Determine the (x, y) coordinate at the center of the cell enclosing the given text.  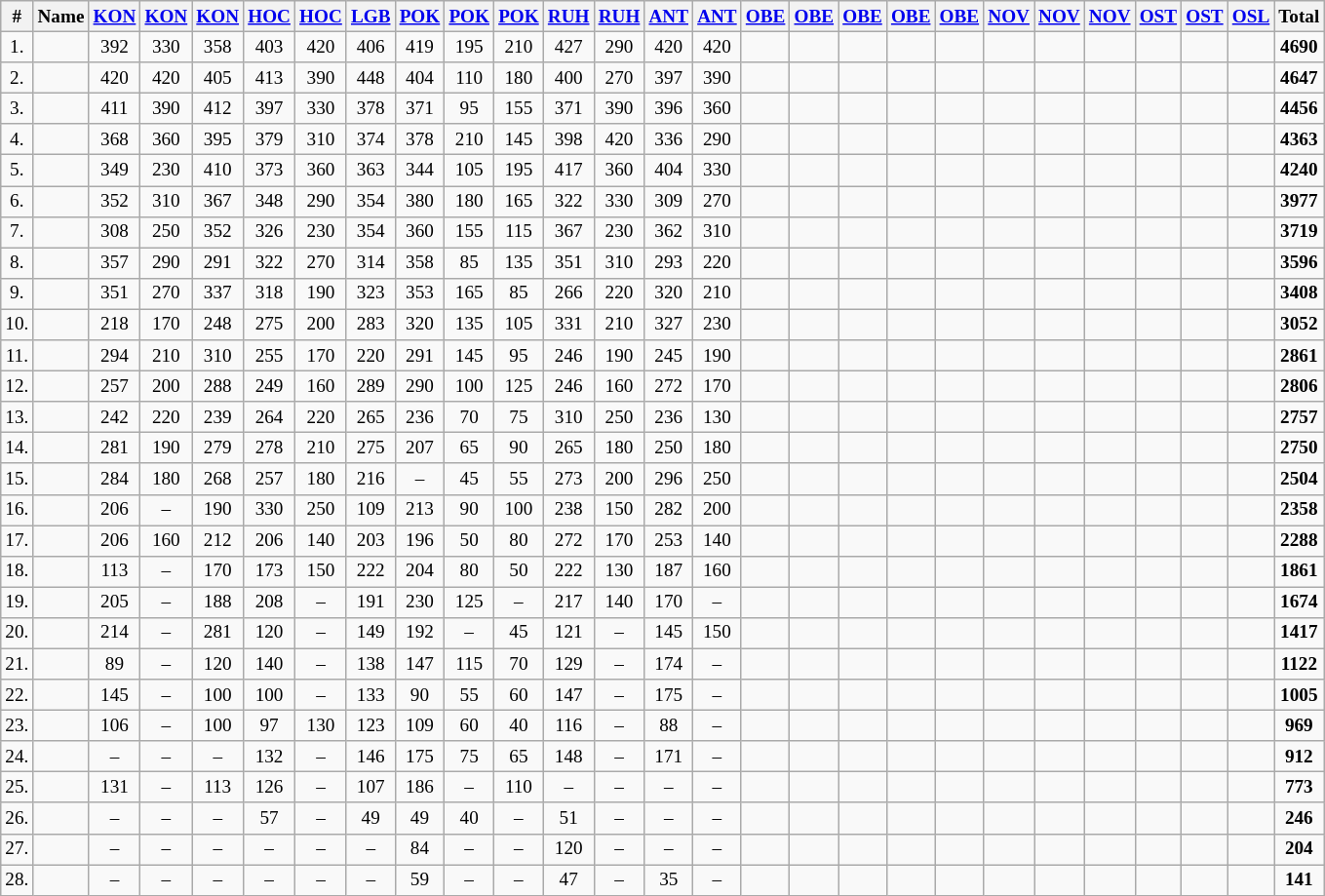
405 (218, 78)
1861 (1299, 571)
146 (370, 757)
84 (419, 849)
Name (60, 17)
293 (669, 263)
19. (18, 603)
4. (18, 139)
308 (115, 232)
362 (669, 232)
121 (568, 633)
1. (18, 47)
51 (568, 818)
192 (419, 633)
22. (18, 695)
318 (269, 293)
357 (115, 263)
353 (419, 293)
17. (18, 540)
25. (18, 788)
4240 (1299, 171)
213 (419, 510)
379 (269, 139)
191 (370, 603)
427 (568, 47)
187 (669, 571)
148 (568, 757)
448 (370, 78)
7. (18, 232)
2288 (1299, 540)
2504 (1299, 479)
279 (218, 448)
2. (18, 78)
406 (370, 47)
16. (18, 510)
OSL (1251, 17)
969 (1299, 725)
57 (269, 818)
133 (370, 695)
264 (269, 417)
149 (370, 633)
294 (115, 356)
97 (269, 725)
3596 (1299, 263)
8. (18, 263)
Total (1299, 17)
26. (18, 818)
132 (269, 757)
188 (218, 603)
253 (669, 540)
2750 (1299, 448)
4363 (1299, 139)
205 (115, 603)
27. (18, 849)
245 (669, 356)
289 (370, 386)
374 (370, 139)
15. (18, 479)
20. (18, 633)
35 (669, 879)
239 (218, 417)
59 (419, 879)
9. (18, 293)
88 (669, 725)
1005 (1299, 695)
12. (18, 386)
3. (18, 108)
106 (115, 725)
3719 (1299, 232)
288 (218, 386)
912 (1299, 757)
255 (269, 356)
326 (269, 232)
186 (419, 788)
LGB (370, 17)
2806 (1299, 386)
24. (18, 757)
348 (269, 201)
249 (269, 386)
368 (115, 139)
248 (218, 325)
4690 (1299, 47)
2757 (1299, 417)
412 (218, 108)
89 (115, 664)
131 (115, 788)
392 (115, 47)
268 (218, 479)
126 (269, 788)
# (18, 17)
4647 (1299, 78)
2358 (1299, 510)
417 (568, 171)
309 (669, 201)
218 (115, 325)
21. (18, 664)
344 (419, 171)
171 (669, 757)
396 (669, 108)
331 (568, 325)
411 (115, 108)
141 (1299, 879)
266 (568, 293)
212 (218, 540)
398 (568, 139)
23. (18, 725)
410 (218, 171)
47 (568, 879)
363 (370, 171)
208 (269, 603)
13. (18, 417)
216 (370, 479)
395 (218, 139)
273 (568, 479)
196 (419, 540)
403 (269, 47)
5. (18, 171)
174 (669, 664)
1122 (1299, 664)
4456 (1299, 108)
214 (115, 633)
323 (370, 293)
3408 (1299, 293)
282 (669, 510)
380 (419, 201)
373 (269, 171)
400 (568, 78)
773 (1299, 788)
10. (18, 325)
116 (568, 725)
11. (18, 356)
327 (669, 325)
3977 (1299, 201)
107 (370, 788)
14. (18, 448)
3052 (1299, 325)
419 (419, 47)
337 (218, 293)
123 (370, 725)
203 (370, 540)
28. (18, 879)
336 (669, 139)
238 (568, 510)
413 (269, 78)
18. (18, 571)
138 (370, 664)
278 (269, 448)
284 (115, 479)
296 (669, 479)
217 (568, 603)
349 (115, 171)
129 (568, 664)
2861 (1299, 356)
173 (269, 571)
314 (370, 263)
283 (370, 325)
6. (18, 201)
207 (419, 448)
242 (115, 417)
1417 (1299, 633)
1674 (1299, 603)
